Search for the cell housing the specified text and yield its (x, y) center coordinate. 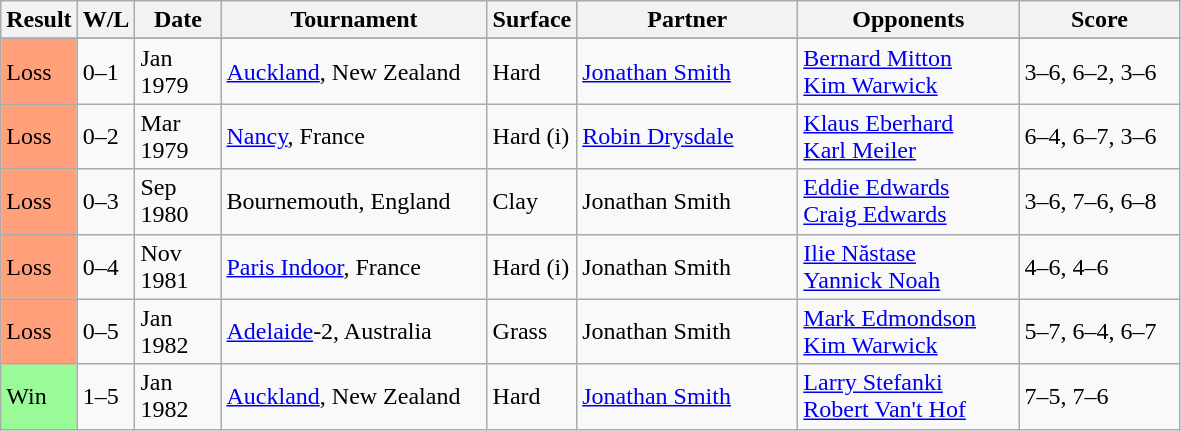
Nov 1981 (178, 266)
4–6, 4–6 (1100, 266)
6–4, 6–7, 3–6 (1100, 136)
1–5 (106, 396)
Bournemouth, England (354, 202)
Bernard Mitton Kim Warwick (908, 72)
3–6, 6–2, 3–6 (1100, 72)
0–4 (106, 266)
Ilie Năstase Yannick Noah (908, 266)
Larry Stefanki Robert Van't Hof (908, 396)
3–6, 7–6, 6–8 (1100, 202)
Mark Edmondson Kim Warwick (908, 332)
Partner (688, 20)
Mar 1979 (178, 136)
Klaus Eberhard Karl Meiler (908, 136)
Nancy, France (354, 136)
Robin Drysdale (688, 136)
Tournament (354, 20)
Grass (532, 332)
Clay (532, 202)
Jan 1979 (178, 72)
Date (178, 20)
0–3 (106, 202)
W/L (106, 20)
Surface (532, 20)
Adelaide-2, Australia (354, 332)
7–5, 7–6 (1100, 396)
Sep 1980 (178, 202)
0–5 (106, 332)
Opponents (908, 20)
0–2 (106, 136)
Result (39, 20)
Score (1100, 20)
Eddie Edwards Craig Edwards (908, 202)
0–1 (106, 72)
Paris Indoor, France (354, 266)
5–7, 6–4, 6–7 (1100, 332)
Win (39, 396)
